Determine the (X, Y) coordinate at the center of the cell enclosing the given text.  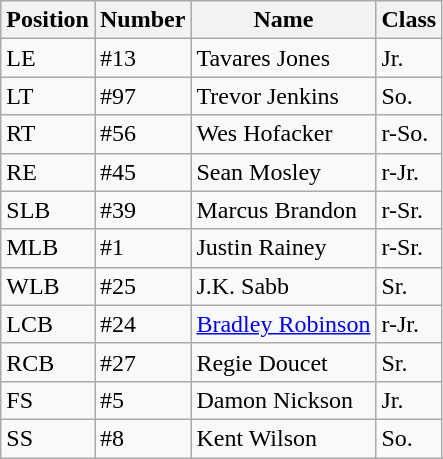
Wes Hofacker (284, 134)
Number (142, 20)
Trevor Jenkins (284, 96)
#5 (142, 400)
Class (409, 20)
J.K. Sabb (284, 286)
Kent Wilson (284, 438)
Bradley Robinson (284, 324)
Justin Rainey (284, 248)
LT (48, 96)
#39 (142, 210)
WLB (48, 286)
Position (48, 20)
r-So. (409, 134)
MLB (48, 248)
Marcus Brandon (284, 210)
LE (48, 58)
RE (48, 172)
LCB (48, 324)
#13 (142, 58)
RCB (48, 362)
#45 (142, 172)
Sean Mosley (284, 172)
#56 (142, 134)
#24 (142, 324)
#1 (142, 248)
FS (48, 400)
Regie Doucet (284, 362)
#25 (142, 286)
Damon Nickson (284, 400)
SLB (48, 210)
Name (284, 20)
#97 (142, 96)
RT (48, 134)
#27 (142, 362)
#8 (142, 438)
SS (48, 438)
Tavares Jones (284, 58)
